Search for the cell housing the specified text and yield its [X, Y] center coordinate. 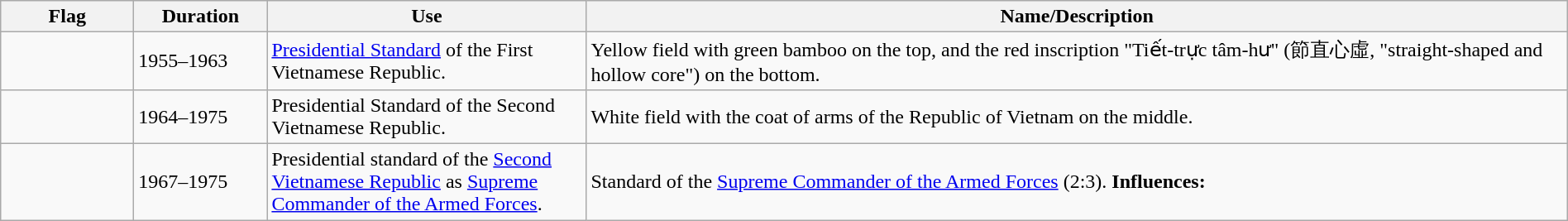
1955–1963 [200, 61]
Yellow field with green bamboo on the top, and the red inscription "Tiết-trực tâm-hư" (節直心虛, "straight-shaped and hollow core") on the bottom. [1077, 61]
1967–1975 [200, 181]
Use [427, 17]
Presidential Standard of the First Vietnamese Republic. [427, 61]
Duration [200, 17]
Standard of the Supreme Commander of the Armed Forces (2:3). Influences: [1077, 181]
Flag [68, 17]
1964–1975 [200, 116]
Name/Description [1077, 17]
Presidential Standard of the Second Vietnamese Republic. [427, 116]
White field with the coat of arms of the Republic of Vietnam on the middle. [1077, 116]
Presidential standard of the Second Vietnamese Republic as Supreme Commander of the Armed Forces. [427, 181]
